Detect which cell encompasses the target text, then output its (X, Y) center coordinate. 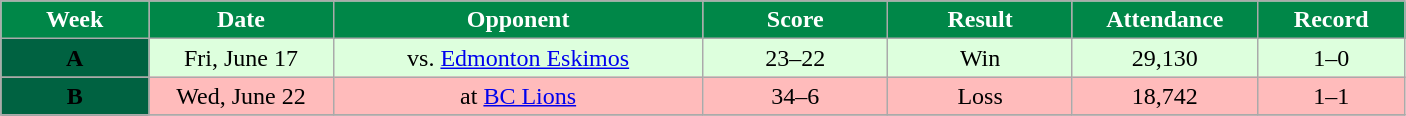
Opponent (518, 20)
Result (980, 20)
34–6 (796, 96)
Fri, June 17 (242, 58)
1–1 (1331, 96)
Week (75, 20)
29,130 (1164, 58)
18,742 (1164, 96)
vs. Edmonton Eskimos (518, 58)
23–22 (796, 58)
Record (1331, 20)
Attendance (1164, 20)
B (75, 96)
Wed, June 22 (242, 96)
Loss (980, 96)
Win (980, 58)
Score (796, 20)
1–0 (1331, 58)
Date (242, 20)
A (75, 58)
at BC Lions (518, 96)
